Determine the [x, y] coordinate at the center of the cell enclosing the given text.  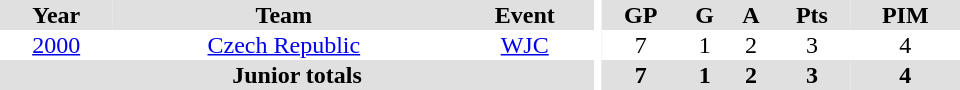
PIM [905, 15]
Team [284, 15]
Pts [812, 15]
WJC [524, 45]
GP [641, 15]
Year [56, 15]
A [752, 15]
G [705, 15]
Junior totals [297, 75]
Czech Republic [284, 45]
2000 [56, 45]
Event [524, 15]
